Determine the [x, y] coordinate at the center of the cell enclosing the given text.  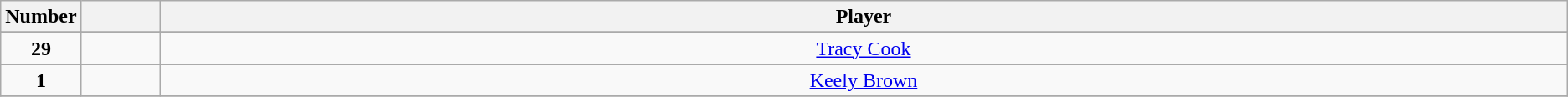
Player [864, 17]
Tracy Cook [864, 48]
Keely Brown [864, 80]
Number [41, 17]
29 [41, 48]
1 [41, 80]
